Find where the given text appears and provide that cell's center as (x, y) coordinate. 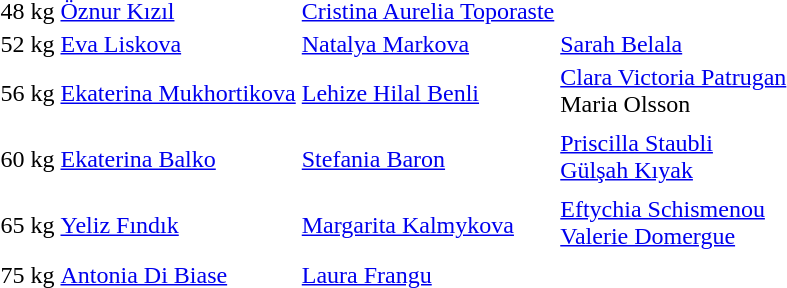
Stefania Baron (428, 160)
Ekaterina Mukhortikova (178, 94)
Yeliz Fındık (178, 226)
Lehize Hilal Benli (428, 94)
Ekaterina Balko (178, 160)
Natalya Markova (428, 44)
Margarita Kalmykova (428, 226)
Eva Liskova (178, 44)
